Determine the [x, y] coordinate at the center of the cell enclosing the given text.  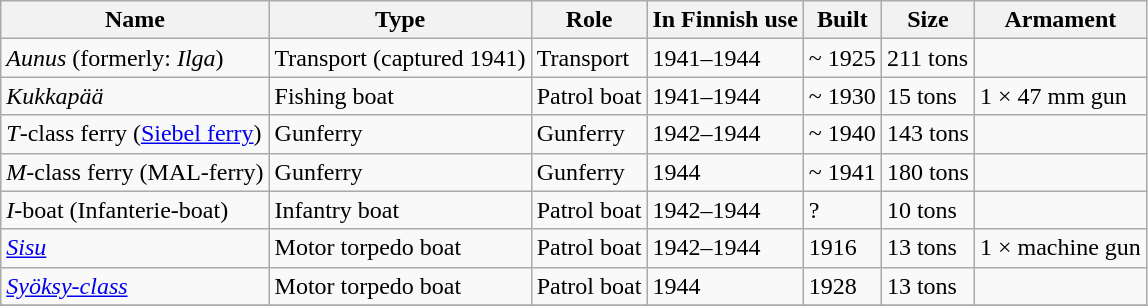
Infantry boat [400, 210]
I-boat (Infanterie-boat) [135, 210]
Size [928, 20]
10 tons [928, 210]
143 tons [928, 134]
T-class ferry (Siebel ferry) [135, 134]
1928 [842, 286]
Name [135, 20]
M-class ferry (MAL-ferry) [135, 172]
1916 [842, 248]
~ 1930 [842, 96]
1 × 47 mm gun [1060, 96]
211 tons [928, 58]
Syöksy-class [135, 286]
~ 1941 [842, 172]
Built [842, 20]
Sisu [135, 248]
In Finnish use [725, 20]
~ 1925 [842, 58]
1 × machine gun [1060, 248]
Aunus (formerly: Ilga) [135, 58]
Transport (captured 1941) [400, 58]
Type [400, 20]
15 tons [928, 96]
Transport [589, 58]
Role [589, 20]
180 tons [928, 172]
Armament [1060, 20]
Fishing boat [400, 96]
? [842, 210]
~ 1940 [842, 134]
Kukkapää [135, 96]
